Find where the given text appears and provide that cell's center as (x, y) coordinate. 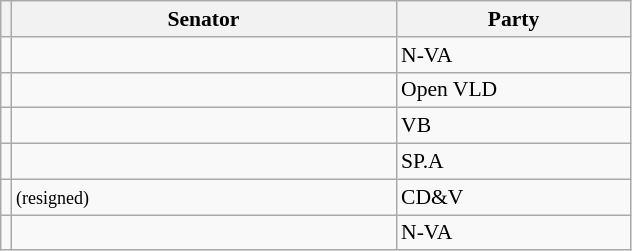
SP.A (514, 162)
Party (514, 19)
VB (514, 126)
CD&V (514, 197)
(resigned) (204, 197)
Open VLD (514, 90)
Senator (204, 19)
